Return (x, y) of the center of cell containing provided text 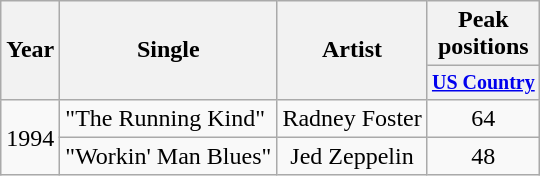
48 (483, 156)
64 (483, 118)
Single (168, 50)
Year (30, 50)
US Country (483, 82)
Radney Foster (352, 118)
1994 (30, 137)
"Workin' Man Blues" (168, 156)
Jed Zeppelin (352, 156)
"The Running Kind" (168, 118)
Peakpositions (483, 34)
Artist (352, 50)
